Scan for the cell matching the given text and deliver its [X, Y] coordinate at center. 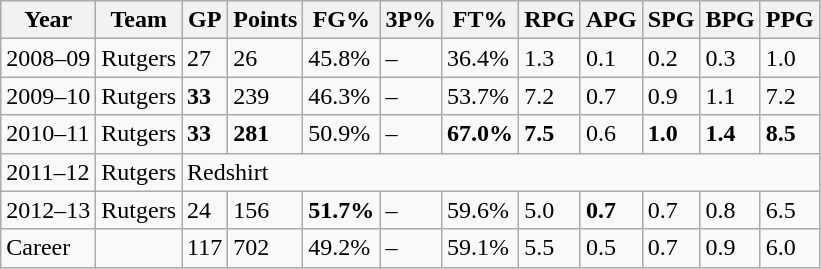
APG [611, 20]
24 [205, 210]
0.6 [611, 134]
6.5 [790, 210]
53.7% [480, 96]
1.1 [730, 96]
Career [48, 248]
26 [266, 58]
46.3% [342, 96]
Team [139, 20]
239 [266, 96]
59.6% [480, 210]
BPG [730, 20]
2009–10 [48, 96]
SPG [671, 20]
Redshirt [501, 172]
FT% [480, 20]
2011–12 [48, 172]
6.0 [790, 248]
281 [266, 134]
3P% [411, 20]
5.0 [550, 210]
50.9% [342, 134]
7.5 [550, 134]
702 [266, 248]
0.5 [611, 248]
59.1% [480, 248]
2008–09 [48, 58]
Points [266, 20]
51.7% [342, 210]
GP [205, 20]
67.0% [480, 134]
2012–13 [48, 210]
0.1 [611, 58]
27 [205, 58]
2010–11 [48, 134]
156 [266, 210]
36.4% [480, 58]
0.3 [730, 58]
Year [48, 20]
8.5 [790, 134]
49.2% [342, 248]
45.8% [342, 58]
5.5 [550, 248]
0.2 [671, 58]
FG% [342, 20]
PPG [790, 20]
1.3 [550, 58]
RPG [550, 20]
1.4 [730, 134]
117 [205, 248]
0.8 [730, 210]
